Detect which cell encompasses the target text, then output its [X, Y] center coordinate. 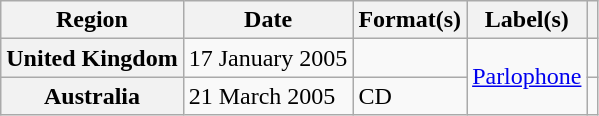
Date [268, 20]
Region [92, 20]
17 January 2005 [268, 58]
Australia [92, 96]
Label(s) [527, 20]
21 March 2005 [268, 96]
Format(s) [410, 20]
CD [410, 96]
Parlophone [527, 77]
United Kingdom [92, 58]
